From the cell containing the given text, extract its center point as [x, y] coordinate. 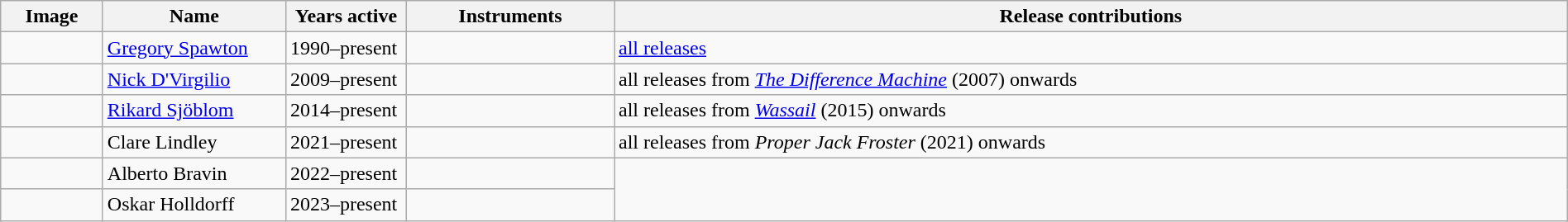
2021–present [346, 142]
2009–present [346, 79]
all releases [1090, 48]
Alberto Bravin [194, 173]
Gregory Spawton [194, 48]
all releases from Wassail (2015) onwards [1090, 111]
Years active [346, 17]
1990–present [346, 48]
all releases from The Difference Machine (2007) onwards [1090, 79]
2023–present [346, 205]
Release contributions [1090, 17]
Rikard Sjöblom [194, 111]
Oskar Holldorff [194, 205]
Image [52, 17]
2014–present [346, 111]
Nick D'Virgilio [194, 79]
all releases from Proper Jack Froster (2021) onwards [1090, 142]
Instruments [509, 17]
Clare Lindley [194, 142]
Name [194, 17]
2022–present [346, 173]
